Find where the given text appears and provide that cell's center as [x, y] coordinate. 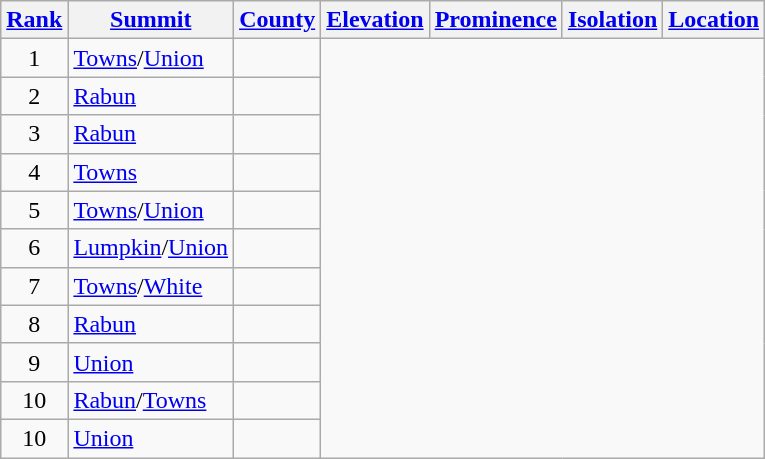
Location [714, 20]
Rabun/Towns [151, 400]
5 [34, 210]
2 [34, 96]
Summit [151, 20]
9 [34, 362]
1 [34, 58]
Towns [151, 172]
Towns/White [151, 286]
3 [34, 134]
4 [34, 172]
County [278, 20]
Lumpkin/Union [151, 248]
Isolation [612, 20]
7 [34, 286]
Rank [34, 20]
6 [34, 248]
Elevation [375, 20]
Prominence [496, 20]
8 [34, 324]
